Output the (x, y) coordinate of the center of the cell containing the given text.  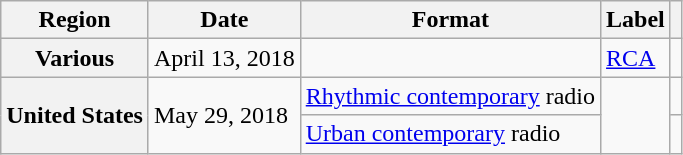
Date (224, 20)
Region (75, 20)
Various (75, 58)
Urban contemporary radio (450, 134)
United States (75, 115)
Label (636, 20)
Format (450, 20)
Rhythmic contemporary radio (450, 96)
April 13, 2018 (224, 58)
RCA (636, 58)
May 29, 2018 (224, 115)
